Scan for the cell matching the given text and deliver its [x, y] coordinate at center. 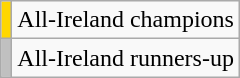
All-Ireland champions [126, 20]
All-Ireland runners-up [126, 58]
